Return (x, y) of the center of cell containing provided text 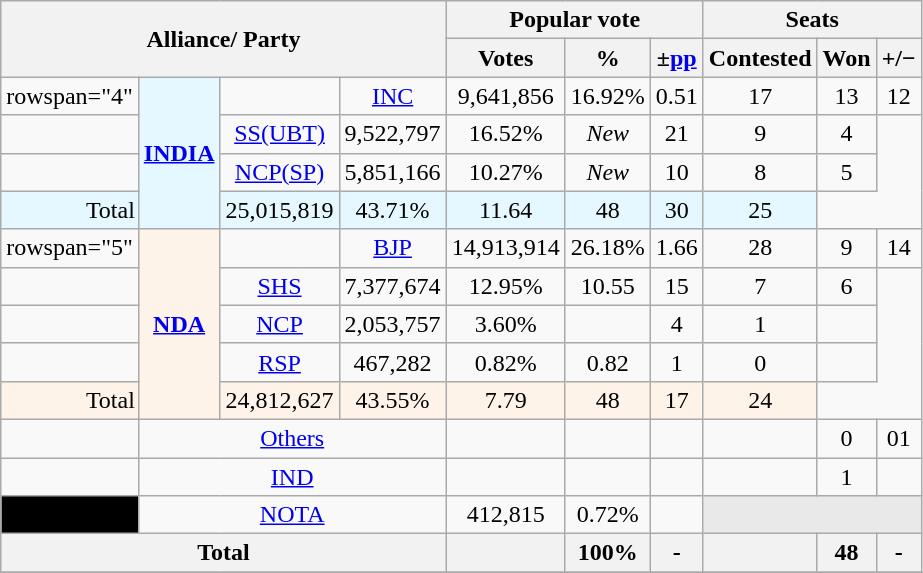
rowspan="4" (70, 96)
5,851,166 (392, 172)
24 (760, 400)
15 (676, 286)
412,815 (506, 515)
IND (292, 477)
2,053,757 (392, 324)
100% (608, 553)
NCP (280, 324)
11.64 (506, 210)
Others (292, 438)
Seats (812, 20)
25,015,819 (280, 210)
16.92% (608, 96)
Contested (760, 58)
8 (760, 172)
SS(UBT) (280, 134)
26.18% (608, 248)
10.27% (506, 172)
467,282 (392, 362)
9,522,797 (392, 134)
NCP(SP) (280, 172)
0.82 (608, 362)
INC (392, 96)
9,641,856 (506, 96)
+/− (898, 58)
RSP (280, 362)
7,377,674 (392, 286)
3.60% (506, 324)
Votes (506, 58)
7.79 (506, 400)
INDIA (179, 153)
16.52% (506, 134)
BJP (392, 248)
43.71% (392, 210)
10 (676, 172)
rowspan="5" (70, 248)
±pp (676, 58)
24,812,627 (280, 400)
14,913,914 (506, 248)
0.51 (676, 96)
5 (846, 172)
43.55% (392, 400)
25 (760, 210)
28 (760, 248)
14 (898, 248)
10.55 (608, 286)
% (608, 58)
12 (898, 96)
0.72% (608, 515)
21 (676, 134)
7 (760, 286)
Alliance/ Party (224, 39)
30 (676, 210)
SHS (280, 286)
12.95% (506, 286)
0.82% (506, 362)
1.66 (676, 248)
NOTA (292, 515)
Won (846, 58)
Popular vote (574, 20)
NDA (179, 324)
13 (846, 96)
01 (898, 438)
6 (846, 286)
